Locate the cell with the specified text and output its [x, y] center coordinate. 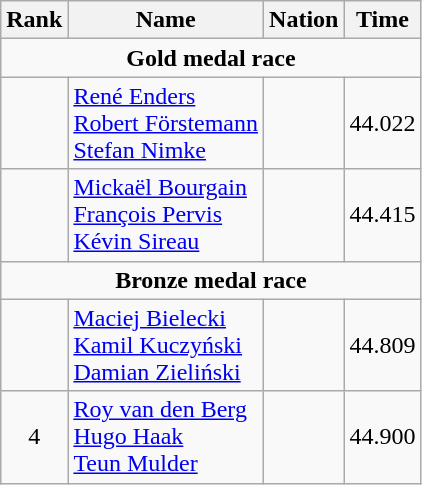
44.415 [382, 215]
4 [34, 437]
René EndersRobert FörstemannStefan Nimke [166, 123]
Nation [304, 20]
Maciej BieleckiKamil KuczyńskiDamian Zieliński [166, 345]
Gold medal race [211, 58]
Time [382, 20]
Rank [34, 20]
Name [166, 20]
44.022 [382, 123]
Mickaël BourgainFrançois PervisKévin Sireau [166, 215]
Roy van den BergHugo HaakTeun Mulder [166, 437]
Bronze medal race [211, 280]
44.809 [382, 345]
44.900 [382, 437]
